Capture the cell that displays the provided text and extract its [x, y] central coordinate. 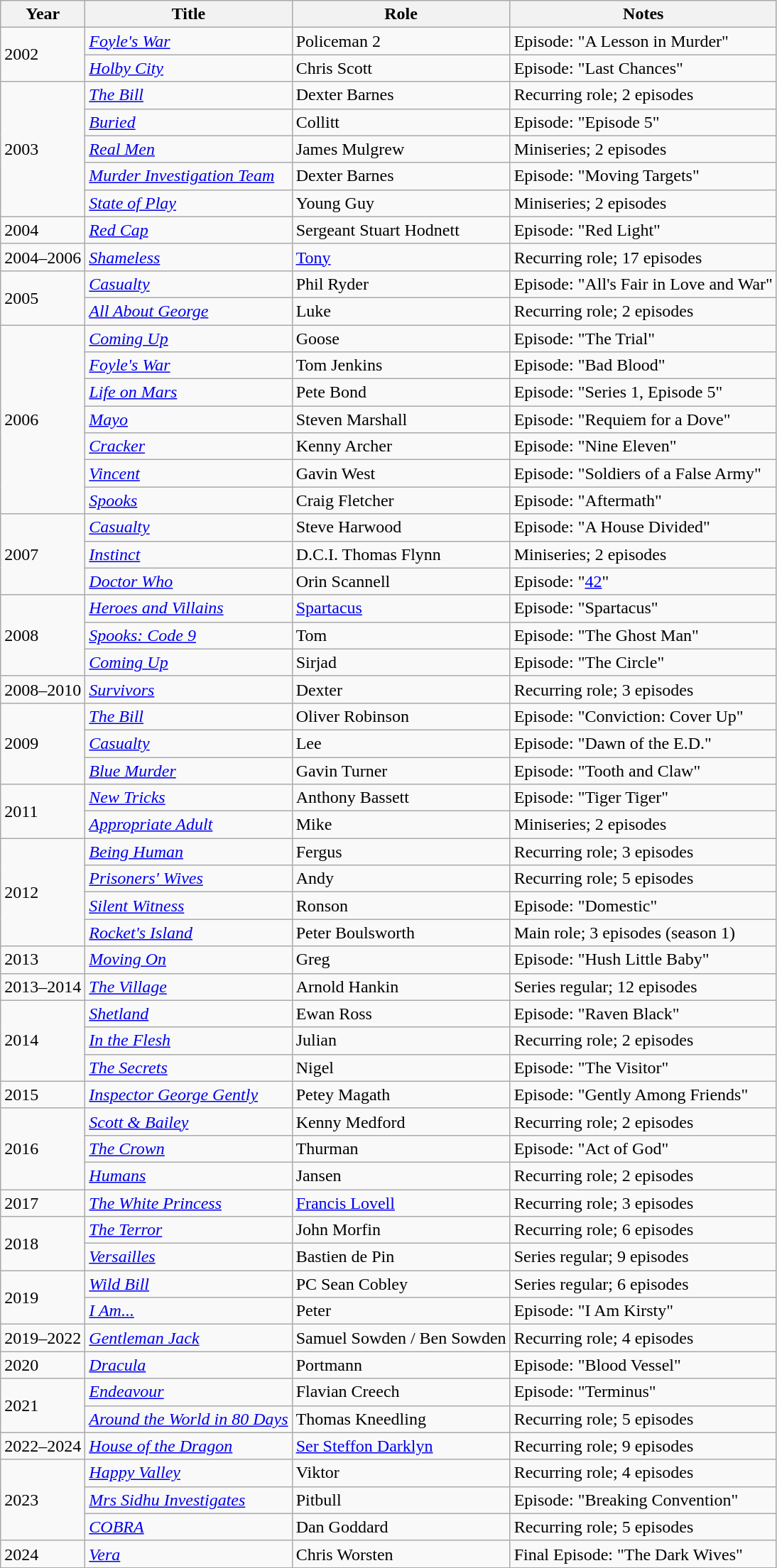
Dracula [189, 1365]
Episode: "I Am Kirsty" [643, 1311]
2012 [43, 892]
Young Guy [401, 203]
Holby City [189, 68]
The Village [189, 987]
Peter Boulsworth [401, 933]
Recurring role; 6 episodes [643, 1230]
Episode: "A Lesson in Murder" [643, 41]
2024 [43, 1554]
Episode: "Dawn of the E.D." [643, 743]
Tom [401, 635]
Thurman [401, 1148]
Kenny Archer [401, 446]
The Secrets [189, 1068]
Episode: "Conviction: Cover Up" [643, 716]
Inspector George Gently [189, 1095]
Episode: "The Visitor" [643, 1068]
Mrs Sidhu Investigates [189, 1500]
Gavin West [401, 473]
New Tricks [189, 798]
Moving On [189, 960]
Endeavour [189, 1392]
Real Men [189, 149]
Andy [401, 879]
2009 [43, 743]
Episode: "All's Fair in Love and War" [643, 284]
Kenny Medford [401, 1122]
Main role; 3 episodes (season 1) [643, 933]
Episode: "Series 1, Episode 5" [643, 393]
Phil Ryder [401, 284]
2004–2006 [43, 257]
The Crown [189, 1148]
Episode: "Requiem for a Dove" [643, 420]
2002 [43, 55]
Shameless [189, 257]
Happy Valley [189, 1473]
Luke [401, 311]
Dan Goddard [401, 1527]
2017 [43, 1203]
2019 [43, 1298]
2023 [43, 1500]
Episode: "Tiger Tiger" [643, 798]
Ser Steffon Darklyn [401, 1446]
Chris Scott [401, 68]
Around the World in 80 Days [189, 1419]
2015 [43, 1095]
Spartacus [401, 608]
Series regular; 9 episodes [643, 1257]
Ewan Ross [401, 1014]
Episode: "Episode 5" [643, 122]
Episode: "Soldiers of a False Army" [643, 473]
Viktor [401, 1473]
Episode: "Bad Blood" [643, 366]
Ronson [401, 906]
Episode: "42" [643, 581]
2003 [43, 149]
Wild Bill [189, 1284]
Nigel [401, 1068]
Gavin Turner [401, 770]
2013 [43, 960]
All About George [189, 311]
Steve Harwood [401, 527]
2021 [43, 1405]
Julian [401, 1041]
Blue Murder [189, 770]
Series regular; 6 episodes [643, 1284]
Greg [401, 960]
Episode: "The Trial" [643, 339]
Year [43, 14]
2014 [43, 1041]
Cracker [189, 446]
State of Play [189, 203]
Vincent [189, 473]
Episode: "Hush Little Baby" [643, 960]
2008 [43, 635]
Fergus [401, 852]
COBRA [189, 1527]
Episode: "Last Chances" [643, 68]
Craig Fletcher [401, 500]
Shetland [189, 1014]
Sergeant Stuart Hodnett [401, 230]
Steven Marshall [401, 420]
House of the Dragon [189, 1446]
Episode: "Tooth and Claw" [643, 770]
Recurring role; 17 episodes [643, 257]
Notes [643, 14]
2013–2014 [43, 987]
Final Episode: "The Dark Wives" [643, 1554]
Episode: "Breaking Convention" [643, 1500]
Rocket's Island [189, 933]
Portmann [401, 1365]
Red Cap [189, 230]
Versailles [189, 1257]
Scott & Bailey [189, 1122]
Policeman 2 [401, 41]
Goose [401, 339]
Dexter [401, 689]
Anthony Bassett [401, 798]
Oliver Robinson [401, 716]
James Mulgrew [401, 149]
2022–2024 [43, 1446]
2008–2010 [43, 689]
Spooks [189, 500]
2007 [43, 554]
Episode: "Terminus" [643, 1392]
2019–2022 [43, 1338]
Episode: "The Circle" [643, 662]
Role [401, 14]
Collitt [401, 122]
Samuel Sowden / Ben Sowden [401, 1338]
Episode: "Gently Among Friends" [643, 1095]
Gentleman Jack [189, 1338]
Episode: "Spartacus" [643, 608]
Orin Scannell [401, 581]
Episode: "Raven Black" [643, 1014]
Recurring role; 9 episodes [643, 1446]
In the Flesh [189, 1041]
Instinct [189, 554]
Heroes and Villains [189, 608]
Silent Witness [189, 906]
2004 [43, 230]
Life on Mars [189, 393]
Buried [189, 122]
Episode: "Moving Targets" [643, 176]
Mayo [189, 420]
D.C.I. Thomas Flynn [401, 554]
Chris Worsten [401, 1554]
Mike [401, 825]
2020 [43, 1365]
2016 [43, 1148]
Pitbull [401, 1500]
Petey Magath [401, 1095]
Episode: "Aftermath" [643, 500]
Pete Bond [401, 393]
Title [189, 14]
Appropriate Adult [189, 825]
Tom Jenkins [401, 366]
Arnold Hankin [401, 987]
Episode: "Domestic" [643, 906]
Episode: "Red Light" [643, 230]
Tony [401, 257]
John Morfin [401, 1230]
Episode: "A House Divided" [643, 527]
Episode: "Nine Eleven" [643, 446]
Spooks: Code 9 [189, 635]
Episode: "The Ghost Man" [643, 635]
Episode: "Act of God" [643, 1148]
Murder Investigation Team [189, 176]
2018 [43, 1244]
The Terror [189, 1230]
Doctor Who [189, 581]
2005 [43, 297]
The White Princess [189, 1203]
Jansen [401, 1175]
Vera [189, 1554]
Lee [401, 743]
Sirjad [401, 662]
Humans [189, 1175]
Peter [401, 1311]
Flavian Creech [401, 1392]
Episode: "Blood Vessel" [643, 1365]
Survivors [189, 689]
Prisoners' Wives [189, 879]
I Am... [189, 1311]
Francis Lovell [401, 1203]
Bastien de Pin [401, 1257]
Series regular; 12 episodes [643, 987]
2006 [43, 420]
Being Human [189, 852]
PC Sean Cobley [401, 1284]
2011 [43, 811]
Thomas Kneedling [401, 1419]
